Provide the [X, Y] coordinate of the cell's center where the given text is located.  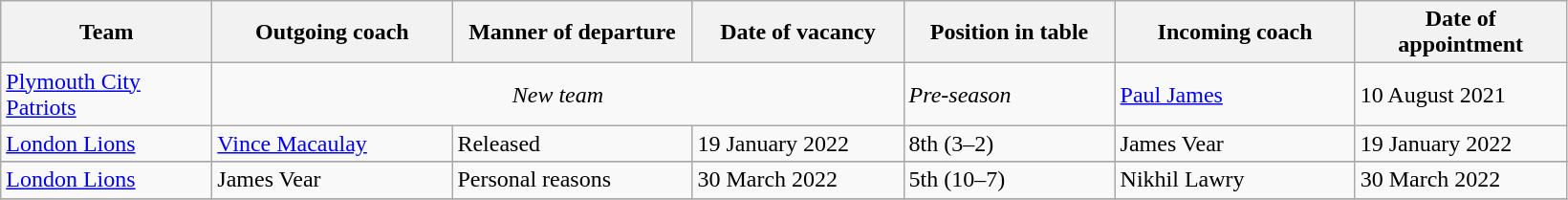
New team [558, 94]
Manner of departure [572, 33]
8th (3–2) [1010, 144]
5th (10–7) [1010, 180]
Incoming coach [1235, 33]
Vince Macaulay [333, 144]
Date of appointment [1461, 33]
Released [572, 144]
Pre-season [1010, 94]
Personal reasons [572, 180]
Date of vacancy [797, 33]
Outgoing coach [333, 33]
Paul James [1235, 94]
Position in table [1010, 33]
Team [107, 33]
Nikhil Lawry [1235, 180]
10 August 2021 [1461, 94]
Plymouth City Patriots [107, 94]
